Pinpoint the cell where the given text exists, returning its (X, Y) midpoint coordinate. 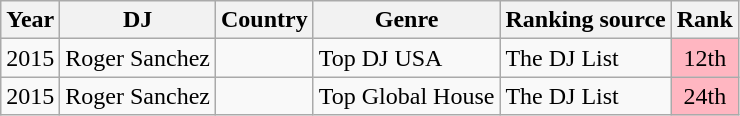
24th (704, 96)
Country (264, 20)
DJ (138, 20)
Ranking source (586, 20)
Top DJ USA (406, 58)
Top Global House (406, 96)
Rank (704, 20)
Genre (406, 20)
Year (30, 20)
12th (704, 58)
